From the cell containing the given text, extract its center point as (x, y) coordinate. 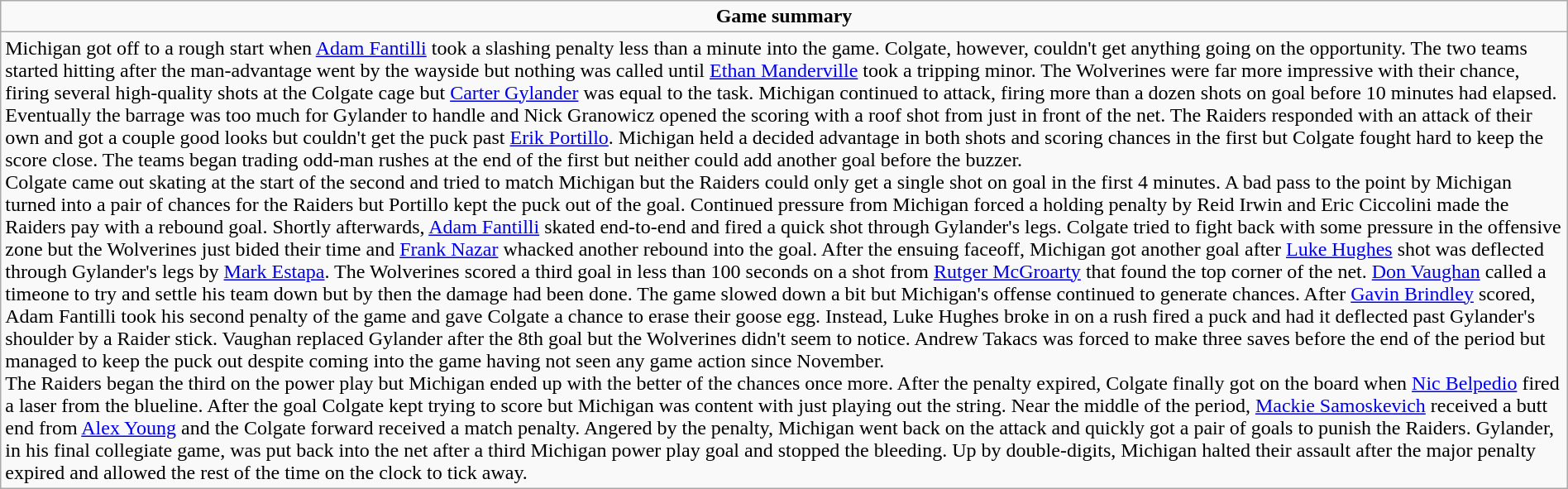
Game summary (784, 17)
